Detect which cell encompasses the target text, then output its (x, y) center coordinate. 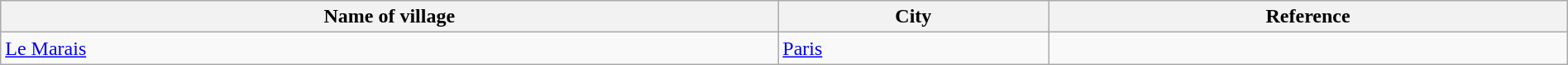
Le Marais (390, 48)
Paris (913, 48)
City (913, 17)
Reference (1308, 17)
Name of village (390, 17)
